Detect which cell encompasses the target text, then output its (X, Y) center coordinate. 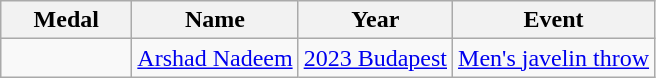
Men's javelin throw (554, 58)
2023 Budapest (375, 58)
Arshad Nadeem (215, 58)
Event (554, 20)
Medal (66, 20)
Name (215, 20)
Year (375, 20)
